Output the (x, y) coordinate of the center of the cell containing the given text.  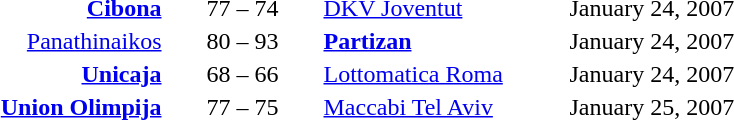
68 – 66 (242, 74)
Lottomatica Roma (444, 74)
Partizan (444, 41)
80 – 93 (242, 41)
